Determine the [X, Y] coordinate at the center of the cell enclosing the given text.  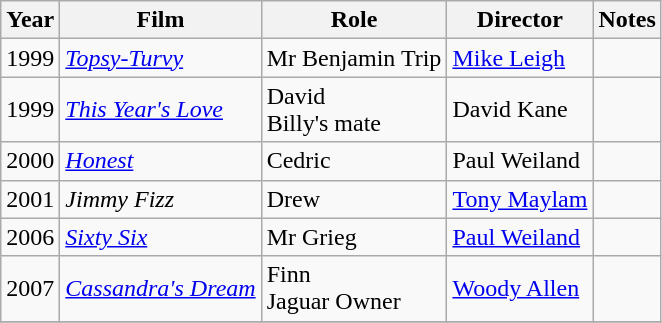
Role [354, 20]
2006 [30, 237]
Jimmy Fizz [160, 199]
Woody Allen [520, 288]
2007 [30, 288]
2001 [30, 199]
Sixty Six [160, 237]
Topsy-Turvy [160, 58]
Film [160, 20]
This Year's Love [160, 110]
Drew [354, 199]
2000 [30, 161]
David Kane [520, 110]
Cassandra's Dream [160, 288]
FinnJaguar Owner [354, 288]
Notes [627, 20]
Honest [160, 161]
Cedric [354, 161]
Director [520, 20]
Tony Maylam [520, 199]
Mr Benjamin Trip [354, 58]
Mike Leigh [520, 58]
DavidBilly's mate [354, 110]
Year [30, 20]
Mr Grieg [354, 237]
